Provide the [x, y] coordinate of the cell's center where the given text is located.  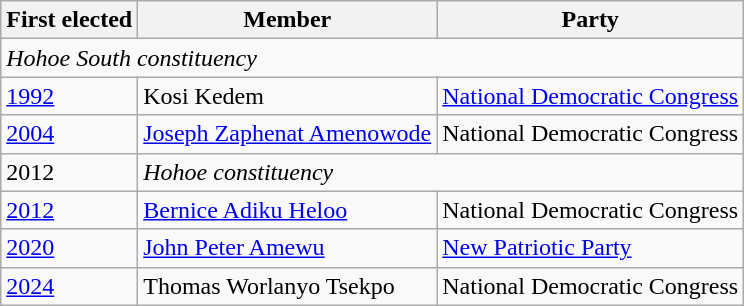
Thomas Worlanyo Tsekpo [288, 286]
2020 [70, 248]
2024 [70, 286]
Hohoe South constituency [372, 58]
Bernice Adiku Heloo [288, 210]
Member [288, 20]
John Peter Amewu [288, 248]
New Patriotic Party [590, 248]
Joseph Zaphenat Amenowode [288, 134]
First elected [70, 20]
1992 [70, 96]
2004 [70, 134]
Party [590, 20]
Kosi Kedem [288, 96]
Hohoe constituency [441, 172]
